Capture the cell that displays the provided text and extract its (x, y) central coordinate. 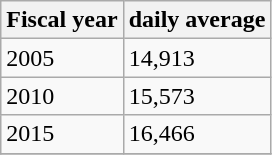
14,913 (197, 58)
16,466 (197, 134)
15,573 (197, 96)
daily average (197, 20)
2015 (62, 134)
Fiscal year (62, 20)
2010 (62, 96)
2005 (62, 58)
